Identify which cell holds the provided text, then report its [x, y] central coordinate. 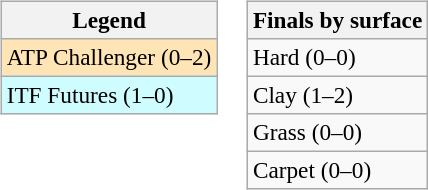
ITF Futures (1–0) [108, 95]
ATP Challenger (0–2) [108, 57]
Grass (0–0) [337, 133]
Hard (0–0) [337, 57]
Carpet (0–0) [337, 171]
Finals by surface [337, 20]
Legend [108, 20]
Clay (1–2) [337, 95]
